Output the [X, Y] coordinate of the center of the cell containing the given text.  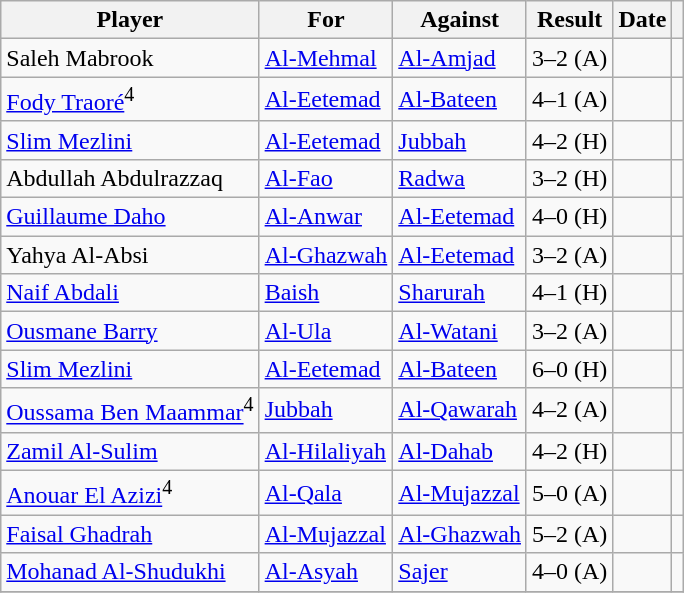
Against [460, 20]
Zamil Al-Sulim [130, 451]
Radwa [460, 178]
Al-Qawarah [460, 410]
Fody Traoré4 [130, 100]
5–0 (A) [569, 492]
Al-Watani [460, 331]
Al-Qala [326, 492]
Naif Abdali [130, 293]
3–2 (H) [569, 178]
Al-Fao [326, 178]
Al-Anwar [326, 217]
4–0 (H) [569, 217]
4–1 (H) [569, 293]
Abdullah Abdulrazzaq [130, 178]
6–0 (H) [569, 369]
Al-Asyah [326, 572]
Yahya Al-Absi [130, 255]
4–2 (A) [569, 410]
Al-Amjad [460, 58]
5–2 (A) [569, 534]
Guillaume Daho [130, 217]
Sajer [460, 572]
Al-Ula [326, 331]
Al-Dahab [460, 451]
Faisal Ghadrah [130, 534]
Anouar El Azizi4 [130, 492]
4–1 (A) [569, 100]
Al-Hilaliyah [326, 451]
For [326, 20]
Mohanad Al-Shudukhi [130, 572]
Oussama Ben Maammar4 [130, 410]
Baish [326, 293]
Result [569, 20]
Sharurah [460, 293]
4–0 (A) [569, 572]
Saleh Mabrook [130, 58]
Ousmane Barry [130, 331]
Player [130, 20]
Al-Mehmal [326, 58]
Date [642, 20]
